Locate the cell with the specified text and output its (X, Y) center coordinate. 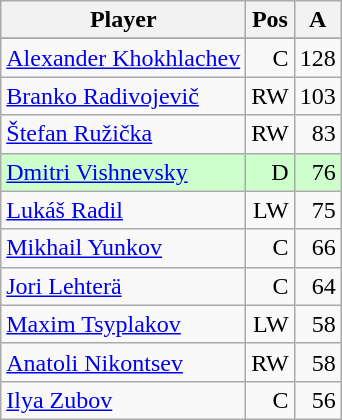
Pos (270, 20)
A (318, 20)
Jori Lehterä (124, 286)
56 (318, 400)
Mikhail Yunkov (124, 248)
83 (318, 134)
Štefan Ružička (124, 134)
Anatoli Nikontsev (124, 362)
75 (318, 210)
76 (318, 172)
Lukáš Radil (124, 210)
Dmitri Vishnevsky (124, 172)
Player (124, 20)
Alexander Khokhlachev (124, 58)
103 (318, 96)
D (270, 172)
66 (318, 248)
128 (318, 58)
64 (318, 286)
Maxim Tsyplakov (124, 324)
Ilya Zubov (124, 400)
Branko Radivojevič (124, 96)
